Detect which cell encompasses the target text, then output its (x, y) center coordinate. 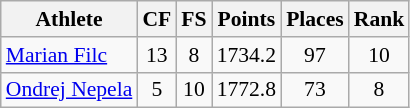
73 (315, 90)
5 (156, 90)
1772.8 (246, 90)
CF (156, 19)
Places (315, 19)
Rank (380, 19)
13 (156, 55)
Ondrej Nepela (70, 90)
Marian Filc (70, 55)
Points (246, 19)
FS (194, 19)
97 (315, 55)
1734.2 (246, 55)
Athlete (70, 19)
